Provide the (x, y) coordinate of the cell's center where the given text is located.  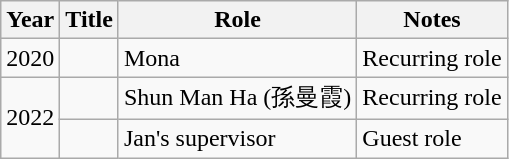
Shun Man Ha (孫曼霞) (237, 98)
2022 (30, 118)
Jan's supervisor (237, 138)
Title (90, 20)
Guest role (432, 138)
Year (30, 20)
Role (237, 20)
Mona (237, 58)
Notes (432, 20)
2020 (30, 58)
